Identify which cell holds the provided text, then report its (x, y) central coordinate. 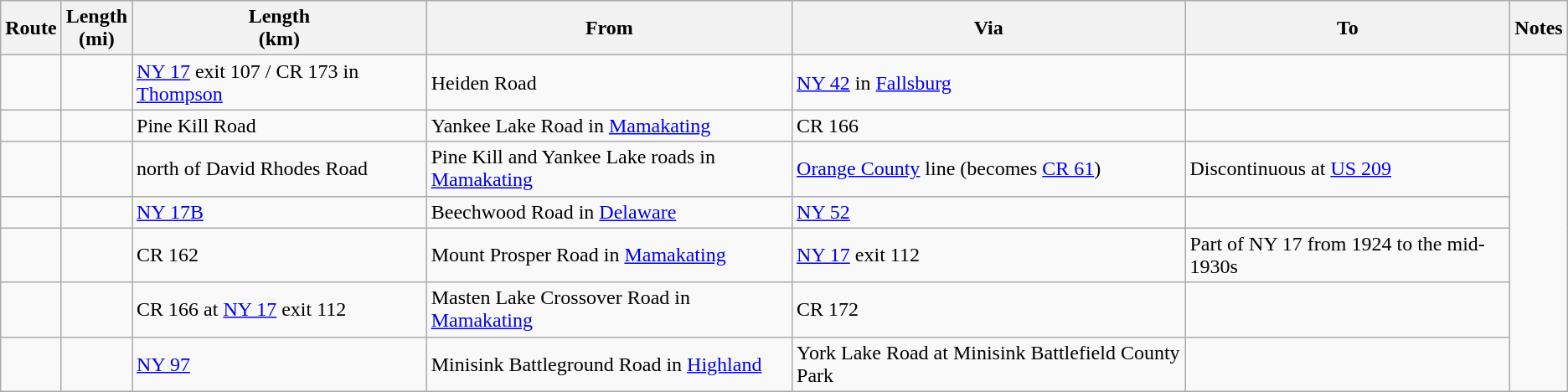
CR 166 (988, 126)
York Lake Road at Minisink Battlefield County Park (988, 364)
Discontinuous at US 209 (1348, 169)
NY 52 (988, 212)
Pine Kill Road (280, 126)
Beechwood Road in Delaware (609, 212)
Route (31, 28)
Mount Prosper Road in Mamakating (609, 255)
Length(mi) (96, 28)
CR 162 (280, 255)
Orange County line (becomes CR 61) (988, 169)
Yankee Lake Road in Mamakating (609, 126)
CR 172 (988, 310)
NY 42 in Fallsburg (988, 82)
NY 17B (280, 212)
NY 97 (280, 364)
Via (988, 28)
north of David Rhodes Road (280, 169)
NY 17 exit 112 (988, 255)
Minisink Battleground Road in Highland (609, 364)
CR 166 at NY 17 exit 112 (280, 310)
Masten Lake Crossover Road in Mamakating (609, 310)
Length(km) (280, 28)
Heiden Road (609, 82)
NY 17 exit 107 / CR 173 in Thompson (280, 82)
To (1348, 28)
Pine Kill and Yankee Lake roads in Mamakating (609, 169)
Part of NY 17 from 1924 to the mid-1930s (1348, 255)
Notes (1539, 28)
From (609, 28)
